Detect which cell encompasses the target text, then output its (x, y) center coordinate. 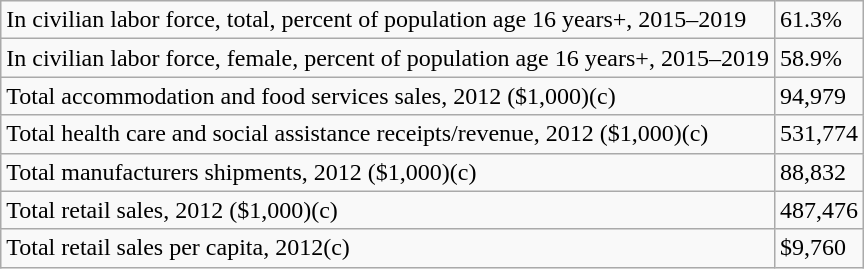
Total retail sales per capita, 2012(c) (388, 248)
Total manufacturers shipments, 2012 ($1,000)(c) (388, 172)
61.3% (818, 20)
$9,760 (818, 248)
In civilian labor force, total, percent of population age 16 years+, 2015–2019 (388, 20)
487,476 (818, 210)
Total health care and social assistance receipts/revenue, 2012 ($1,000)(c) (388, 134)
94,979 (818, 96)
Total retail sales, 2012 ($1,000)(c) (388, 210)
88,832 (818, 172)
531,774 (818, 134)
58.9% (818, 58)
In civilian labor force, female, percent of population age 16 years+, 2015–2019 (388, 58)
Total accommodation and food services sales, 2012 ($1,000)(c) (388, 96)
